Locate the cell with the specified text and output its [x, y] center coordinate. 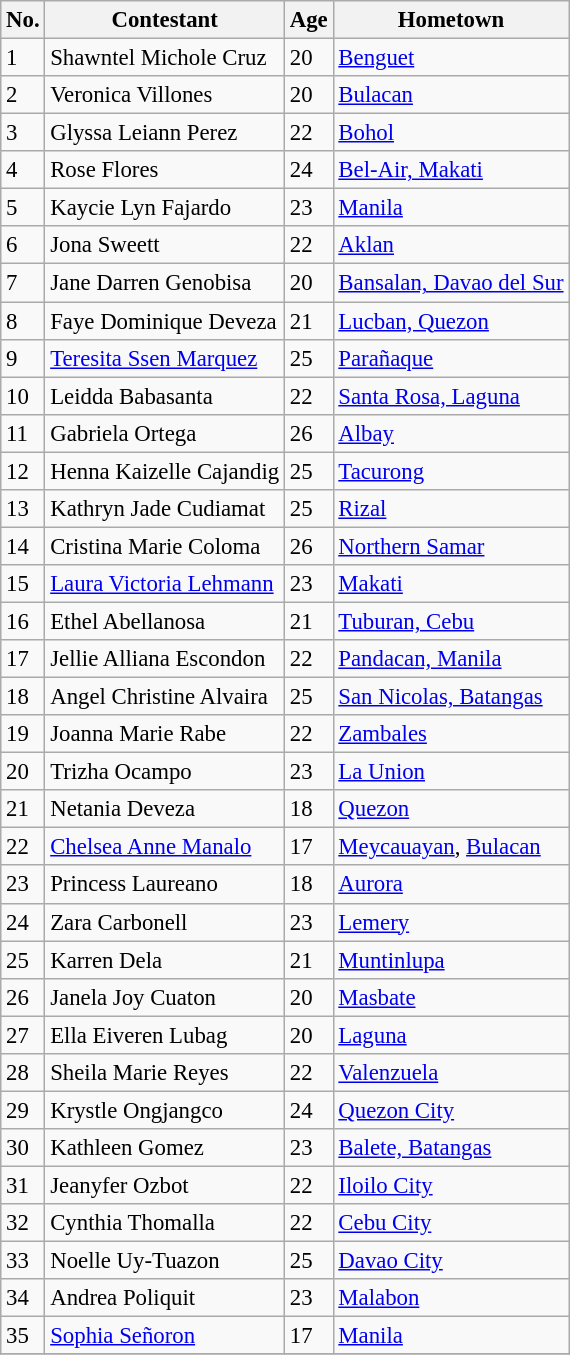
Bohol [451, 133]
14 [23, 546]
Angel Christine Alvaira [165, 697]
Veronica Villones [165, 95]
Trizha Ocampo [165, 772]
Zambales [451, 734]
35 [23, 1336]
8 [23, 321]
1 [23, 58]
33 [23, 1261]
Jona Sweett [165, 245]
Netania Deveza [165, 809]
San Nicolas, Batangas [451, 697]
Makati [451, 584]
29 [23, 1110]
Faye Dominique Deveza [165, 321]
34 [23, 1298]
Parañaque [451, 358]
Leidda Babasanta [165, 396]
4 [23, 170]
5 [23, 208]
La Union [451, 772]
Quezon City [451, 1110]
2 [23, 95]
12 [23, 471]
Sheila Marie Reyes [165, 1073]
Aklan [451, 245]
Henna Kaizelle Cajandig [165, 471]
30 [23, 1148]
Hometown [451, 20]
Rizal [451, 509]
Iloilo City [451, 1185]
Davao City [451, 1261]
10 [23, 396]
Laura Victoria Lehmann [165, 584]
9 [23, 358]
Bel-Air, Makati [451, 170]
Sophia Señoron [165, 1336]
Lemery [451, 922]
Cristina Marie Coloma [165, 546]
Joanna Marie Rabe [165, 734]
Muntinlupa [451, 960]
Krystle Ongjangco [165, 1110]
Age [308, 20]
Albay [451, 433]
Benguet [451, 58]
Masbate [451, 997]
Laguna [451, 1035]
Bansalan, Davao del Sur [451, 283]
Pandacan, Manila [451, 659]
Lucban, Quezon [451, 321]
Cebu City [451, 1223]
Aurora [451, 885]
Tacurong [451, 471]
Contestant [165, 20]
Princess Laureano [165, 885]
11 [23, 433]
Valenzuela [451, 1073]
28 [23, 1073]
Janela Joy Cuaton [165, 997]
Ella Eiveren Lubag [165, 1035]
7 [23, 283]
Quezon [451, 809]
Ethel Abellanosa [165, 621]
19 [23, 734]
Malabon [451, 1298]
Cynthia Thomalla [165, 1223]
Gabriela Ortega [165, 433]
Jellie Alliana Escondon [165, 659]
32 [23, 1223]
Kathryn Jade Cudiamat [165, 509]
Balete, Batangas [451, 1148]
Chelsea Anne Manalo [165, 847]
3 [23, 133]
31 [23, 1185]
Kathleen Gomez [165, 1148]
Noelle Uy-Tuazon [165, 1261]
Karren Dela [165, 960]
16 [23, 621]
Jane Darren Genobisa [165, 283]
Northern Samar [451, 546]
Zara Carbonell [165, 922]
15 [23, 584]
Tuburan, Cebu [451, 621]
Teresita Ssen Marquez [165, 358]
Meycauayan, Bulacan [451, 847]
Jeanyfer Ozbot [165, 1185]
Shawntel Michole Cruz [165, 58]
Santa Rosa, Laguna [451, 396]
13 [23, 509]
Kaycie Lyn Fajardo [165, 208]
Rose Flores [165, 170]
Bulacan [451, 95]
6 [23, 245]
Glyssa Leiann Perez [165, 133]
27 [23, 1035]
No. [23, 20]
Andrea Poliquit [165, 1298]
